Search for the cell housing the specified text and yield its (X, Y) center coordinate. 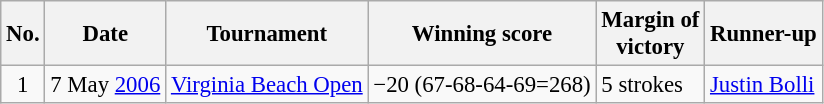
No. (23, 34)
1 (23, 85)
Virginia Beach Open (267, 85)
Margin ofvictory (650, 34)
7 May 2006 (106, 85)
Date (106, 34)
−20 (67-68-64-69=268) (482, 85)
5 strokes (650, 85)
Justin Bolli (764, 85)
Runner-up (764, 34)
Winning score (482, 34)
Tournament (267, 34)
